Return [x, y] of the center of cell containing provided text 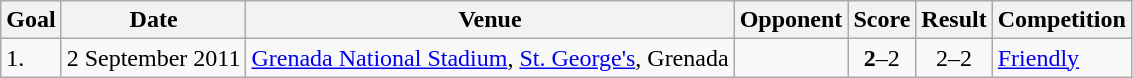
Score [882, 20]
2 September 2011 [154, 58]
Grenada National Stadium, St. George's, Grenada [490, 58]
Result [954, 20]
Goal [31, 20]
1. [31, 58]
Competition [1062, 20]
Friendly [1062, 58]
Venue [490, 20]
Opponent [791, 20]
Date [154, 20]
